Locate the cell with the specified text and output its (x, y) center coordinate. 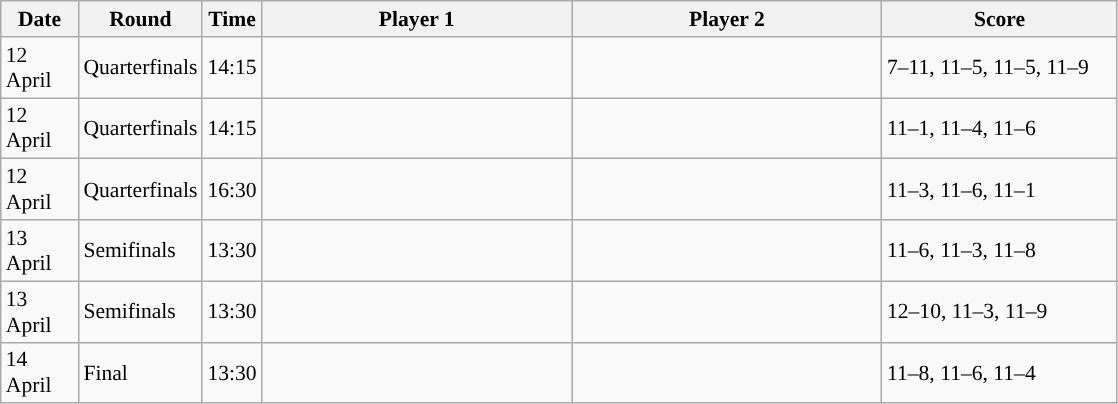
Round (140, 19)
Time (232, 19)
Final (140, 372)
Date (40, 19)
11–1, 11–4, 11–6 (1000, 128)
11–6, 11–3, 11–8 (1000, 250)
Score (1000, 19)
7–11, 11–5, 11–5, 11–9 (1000, 68)
12–10, 11–3, 11–9 (1000, 312)
Player 1 (417, 19)
14 April (40, 372)
11–3, 11–6, 11–1 (1000, 190)
16:30 (232, 190)
Player 2 (727, 19)
11–8, 11–6, 11–4 (1000, 372)
